Output the (X, Y) coordinate of the center of the cell containing the given text.  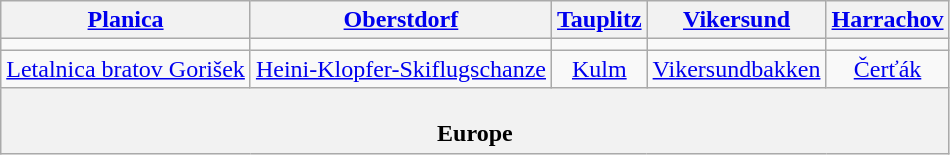
Letalnica bratov Gorišek (126, 69)
Harrachov (888, 20)
Tauplitz (600, 20)
Kulm (600, 69)
Planica (126, 20)
Heini-Klopfer-Skiflugschanze (400, 69)
Vikersund (736, 20)
Europe (475, 120)
Vikersundbakken (736, 69)
Oberstdorf (400, 20)
Čerťák (888, 69)
